Find where the given text appears and provide that cell's center as (x, y) coordinate. 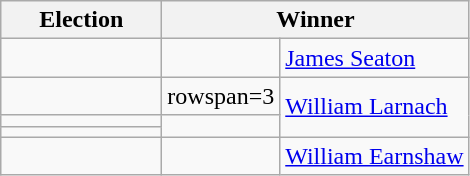
Election (82, 20)
Winner (316, 20)
William Earnshaw (374, 156)
rowspan=3 (221, 96)
William Larnach (374, 107)
James Seaton (374, 58)
